For the text-containing cell, return its midpoint in (x, y) coordinate format. 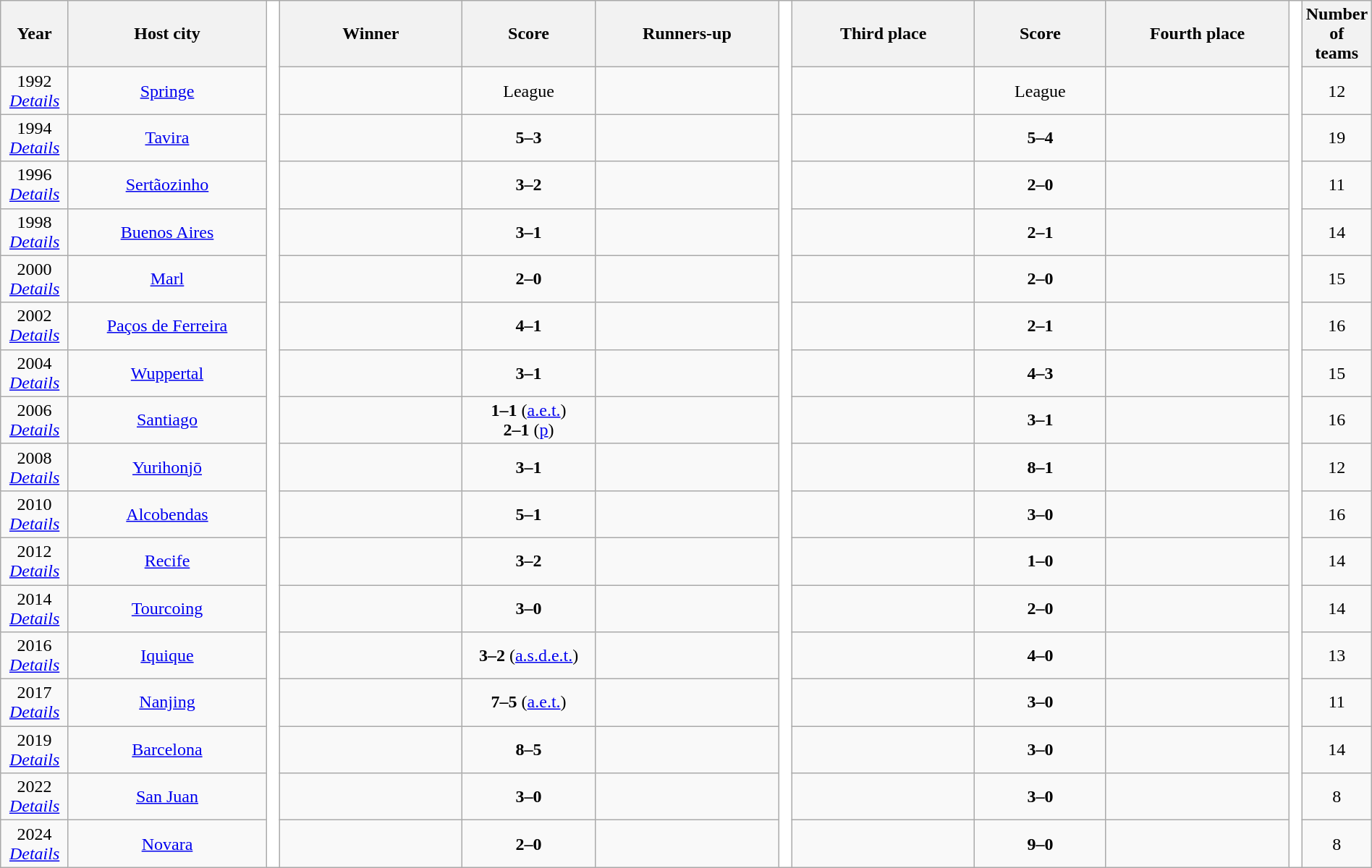
2004 Details (35, 373)
Recife (166, 561)
1–0 (1040, 561)
Barcelona (166, 749)
Year (35, 34)
2012 Details (35, 561)
Wuppertal (166, 373)
2019 Details (35, 749)
Tourcoing (166, 608)
5–3 (529, 137)
5–1 (529, 514)
Host city (166, 34)
Buenos Aires (166, 231)
Marl (166, 279)
9–0 (1040, 843)
13 (1337, 655)
Springe (166, 91)
19 (1337, 137)
Nanjing (166, 703)
Iquique (166, 655)
2017 Details (35, 703)
4–3 (1040, 373)
Novara (166, 843)
8–1 (1040, 467)
Tavira (166, 137)
Winner (370, 34)
Sertãozinho (166, 185)
5–4 (1040, 137)
2000 Details (35, 279)
2008 Details (35, 467)
1994 Details (35, 137)
1–1 (a.e.t.)2–1 (p) (529, 420)
Number of teams (1337, 34)
San Juan (166, 797)
3–2 (a.s.d.e.t.) (529, 655)
2024 Details (35, 843)
1996 Details (35, 185)
Third place (884, 34)
1992 Details (35, 91)
2010 Details (35, 514)
2022 Details (35, 797)
2014 Details (35, 608)
Alcobendas (166, 514)
8–5 (529, 749)
Santiago (166, 420)
4–0 (1040, 655)
Fourth place (1197, 34)
Runners-up (687, 34)
2006 Details (35, 420)
2016 Details (35, 655)
4–1 (529, 325)
7–5 (a.e.t.) (529, 703)
1998 Details (35, 231)
2002 Details (35, 325)
Yurihonjō (166, 467)
Paços de Ferreira (166, 325)
